Identify which cell holds the provided text, then report its [x, y] central coordinate. 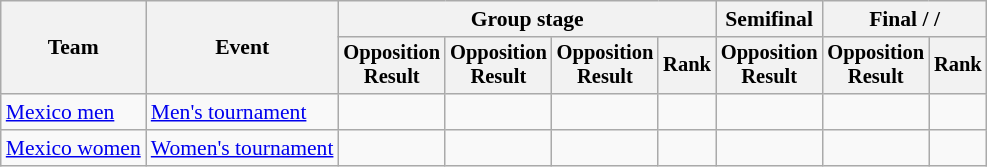
Women's tournament [242, 148]
Semifinal [770, 19]
Group stage [526, 19]
Mexico men [74, 112]
Mexico women [74, 148]
Event [242, 48]
Final / / [904, 19]
Men's tournament [242, 112]
Team [74, 48]
